Determine the (X, Y) coordinate at the center of the cell enclosing the given text.  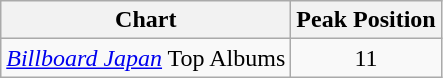
Billboard Japan Top Albums (146, 58)
11 (366, 58)
Peak Position (366, 20)
Chart (146, 20)
